Extract the [x, y] coordinate from the center of the cell holding the provided text.  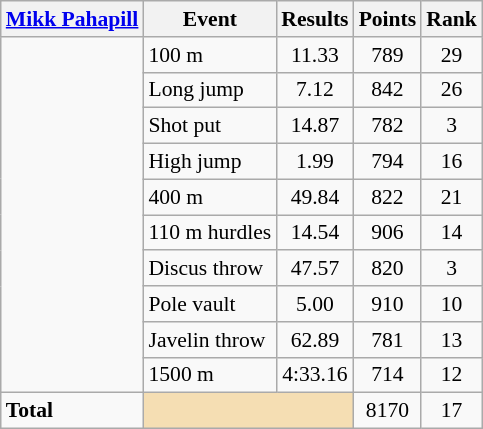
16 [452, 162]
Discus throw [210, 269]
906 [388, 233]
910 [388, 304]
13 [452, 340]
781 [388, 340]
820 [388, 269]
4:33.16 [314, 375]
29 [452, 55]
Rank [452, 19]
High jump [210, 162]
794 [388, 162]
Shot put [210, 126]
14 [452, 233]
10 [452, 304]
822 [388, 197]
14.54 [314, 233]
1.99 [314, 162]
Pole vault [210, 304]
11.33 [314, 55]
5.00 [314, 304]
Event [210, 19]
714 [388, 375]
Points [388, 19]
Javelin throw [210, 340]
12 [452, 375]
21 [452, 197]
Total [72, 411]
842 [388, 90]
7.12 [314, 90]
17 [452, 411]
Long jump [210, 90]
789 [388, 55]
26 [452, 90]
100 m [210, 55]
49.84 [314, 197]
47.57 [314, 269]
1500 m [210, 375]
Mikk Pahapill [72, 19]
62.89 [314, 340]
110 m hurdles [210, 233]
Results [314, 19]
782 [388, 126]
8170 [388, 411]
14.87 [314, 126]
400 m [210, 197]
